Return the (x, y) coordinate for the center point of the cell that contains the specified text.  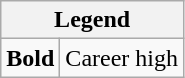
Legend (92, 20)
Bold (30, 58)
Career high (122, 58)
